Determine the (x, y) coordinate at the center of the cell enclosing the given text.  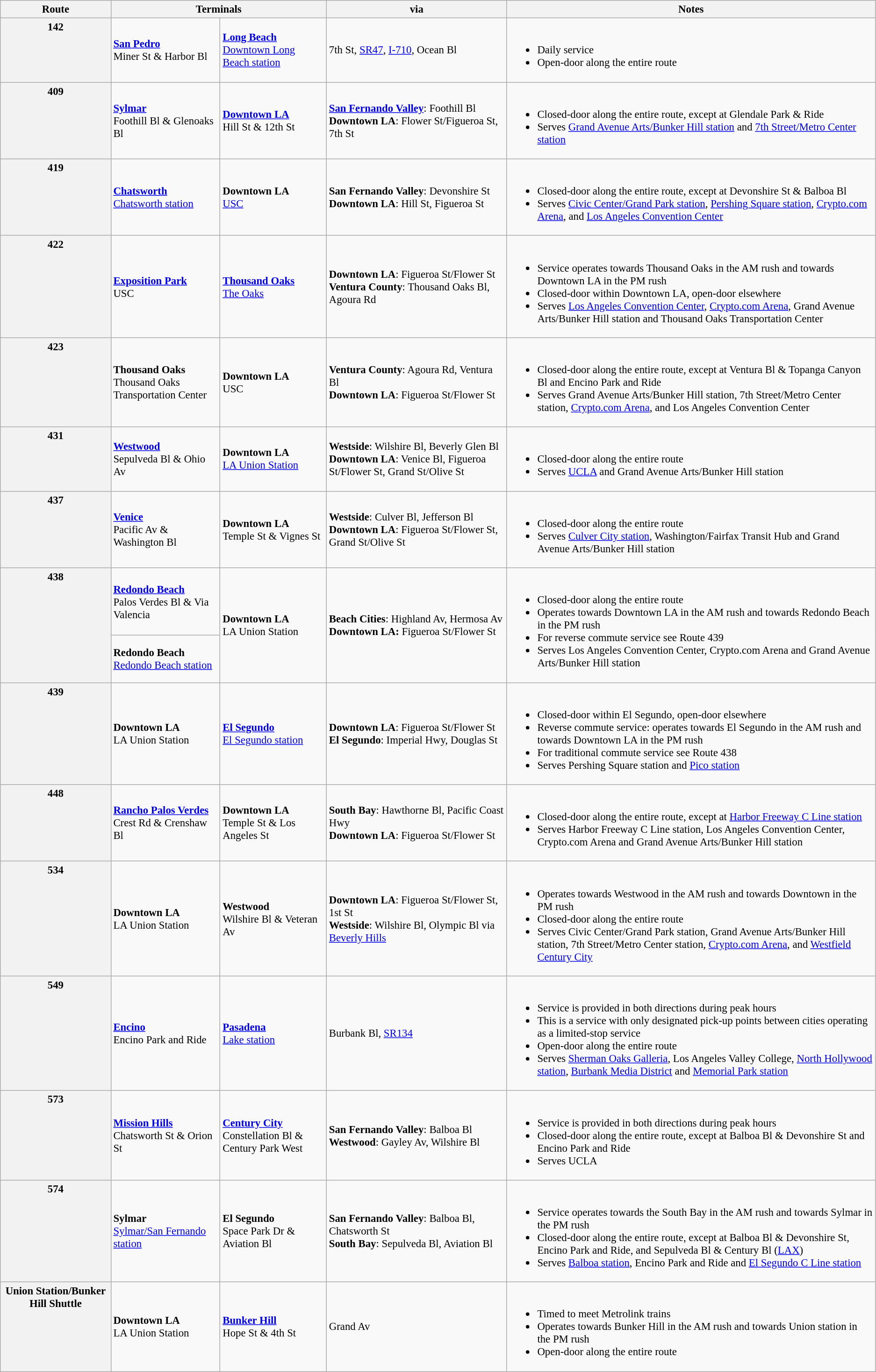
Union Station/Bunker Hill Shuttle (56, 1327)
439 (56, 734)
Timed to meet Metrolink trainsOperates towards Bunker Hill in the AM rush and towards Union station in the PM rushOpen-door along the entire route (691, 1327)
Ventura County: Agoura Rd, Ventura BlDowntown LA: Figueroa St/Flower St (416, 383)
Burbank Bl, SR134 (416, 1033)
Downtown LA: Figueroa St/Flower StEl Segundo: Imperial Hwy, Douglas St (416, 734)
via (416, 9)
Downtown LATemple St & Vignes St (273, 529)
Thousand OaksThe Oaks (273, 287)
WestwoodWilshire Bl & Veteran Av (273, 918)
573 (56, 1135)
SylmarSylmar/San Fernando station (165, 1231)
Closed-door along the entire route, except at Glendale Park & RideServes Grand Avenue Arts/Bunker Hill station and 7th Street/Metro Center station (691, 121)
Redondo BeachPalos Verdes Bl & Via Valencia (165, 602)
EncinoEncino Park and Ride (165, 1033)
Exposition ParkUSC (165, 287)
Mission HillsChatsworth St & Orion St (165, 1135)
Notes (691, 9)
Closed-door along the entire routeServes Culver City station, Washington/Fairfax Transit Hub and Grand Avenue Arts/Bunker Hill station (691, 529)
ChatsworthChatsworth station (165, 197)
Beach Cities: Highland Av, Hermosa AvDowntown LA: Figueroa St/Flower St (416, 626)
409 (56, 121)
SylmarFoothill Bl & Glenoaks Bl (165, 121)
Rancho Palos VerdesCrest Rd & Crenshaw Bl (165, 823)
Thousand OaksThousand Oaks Transportation Center (165, 383)
438 (56, 626)
534 (56, 918)
422 (56, 287)
Daily serviceOpen-door along the entire route (691, 51)
Downtown LA: Figueroa St/Flower St, 1st StWestside: Wilshire Bl, Olympic Bl via Beverly Hills (416, 918)
WestwoodSepulveda Bl & Ohio Av (165, 459)
448 (56, 823)
419 (56, 197)
PasadenaLake station (273, 1033)
San PedroMiner St & Harbor Bl (165, 51)
7th St, SR47, I-710, Ocean Bl (416, 51)
549 (56, 1033)
Century CityConstellation Bl & Century Park West (273, 1135)
Route (56, 9)
San Fernando Valley: Balboa BlWestwood: Gayley Av, Wilshire Bl (416, 1135)
Westside: Culver Bl, Jefferson BlDowntown LA: Figueroa St/Flower St, Grand St/Olive St (416, 529)
San Fernando Valley: Balboa Bl, Chatsworth StSouth Bay: Sepulveda Bl, Aviation Bl (416, 1231)
Closed-door along the entire routeServes UCLA and Grand Avenue Arts/Bunker Hill station (691, 459)
South Bay: Hawthorne Bl, Pacific Coast HwyDowntown LA: Figueroa St/Flower St (416, 823)
El SegundoEl Segundo station (273, 734)
Long BeachDowntown Long Beach station (273, 51)
Downtown LA: Figueroa St/Flower StVentura County: Thousand Oaks Bl, Agoura Rd (416, 287)
574 (56, 1231)
Redondo BeachRedondo Beach station (165, 658)
Downtown LATemple St & Los Angeles St (273, 823)
142 (56, 51)
Bunker HillHope St & 4th St (273, 1327)
Westside: Wilshire Bl, Beverly Glen BlDowntown LA: Venice Bl, Figueroa St/Flower St, Grand St/Olive St (416, 459)
431 (56, 459)
423 (56, 383)
El SegundoSpace Park Dr & Aviation Bl (273, 1231)
VenicePacific Av & Washington Bl (165, 529)
San Fernando Valley: Foothill BlDowntown LA: Flower St/Figueroa St, 7th St (416, 121)
Grand Av (416, 1327)
Downtown LAHill St & 12th St (273, 121)
Terminals (219, 9)
437 (56, 529)
San Fernando Valley: Devonshire StDowntown LA: Hill St, Figueroa St (416, 197)
